From the cell containing the given text, extract its center point as [x, y] coordinate. 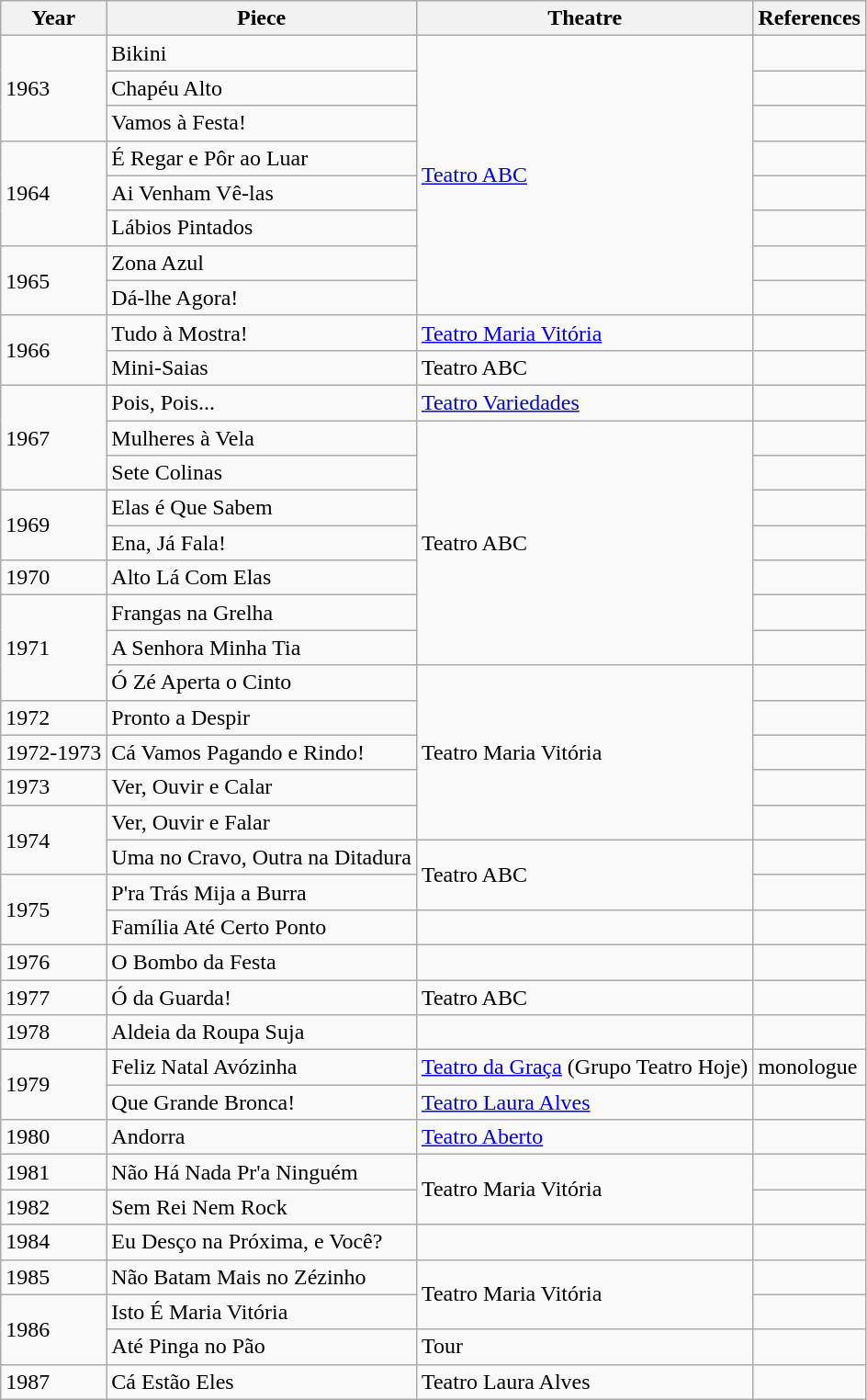
Mini-Saias [262, 367]
Uma no Cravo, Outra na Ditadura [262, 857]
A Senhora Minha Tia [262, 648]
1981 [53, 1172]
P'ra Trás Mija a Burra [262, 892]
1964 [53, 193]
1975 [53, 909]
Zona Azul [262, 263]
Cá Estão Eles [262, 1382]
Que Grande Bronca! [262, 1102]
Família Até Certo Ponto [262, 927]
Eu Desço na Próxima, e Você? [262, 1242]
1982 [53, 1207]
Frangas na Grelha [262, 613]
Lábios Pintados [262, 228]
Ena, Já Fala! [262, 543]
Ó da Guarda! [262, 997]
Ai Venham Vê-las [262, 193]
Feliz Natal Avózinha [262, 1067]
É Regar e Pôr ao Luar [262, 158]
References [810, 18]
Não Batam Mais no Zézinho [262, 1277]
Sem Rei Nem Rock [262, 1207]
Até Pinga no Pão [262, 1347]
Year [53, 18]
Dá-lhe Agora! [262, 298]
1966 [53, 350]
1972 [53, 717]
1978 [53, 1033]
1985 [53, 1277]
Bikini [262, 53]
monologue [810, 1067]
Chapéu Alto [262, 88]
1980 [53, 1137]
Theatre [584, 18]
1974 [53, 840]
1984 [53, 1242]
Teatro da Graça (Grupo Teatro Hoje) [584, 1067]
Vamos à Festa! [262, 123]
1969 [53, 525]
Alto Lá Com Elas [262, 578]
1972-1973 [53, 752]
Teatro Aberto [584, 1137]
1987 [53, 1382]
Pois, Pois... [262, 402]
Tour [584, 1347]
Aldeia da Roupa Suja [262, 1033]
Mulheres à Vela [262, 438]
Ó Zé Aperta o Cinto [262, 683]
1976 [53, 962]
1979 [53, 1085]
Piece [262, 18]
1965 [53, 280]
Elas é Que Sabem [262, 508]
Ver, Ouvir e Falar [262, 822]
1977 [53, 997]
Teatro Variedades [584, 402]
Tudo à Mostra! [262, 333]
Não Há Nada Pr'a Ninguém [262, 1172]
Cá Vamos Pagando e Rindo! [262, 752]
Sete Colinas [262, 473]
1973 [53, 787]
1986 [53, 1329]
1971 [53, 648]
Isto É Maria Vitória [262, 1312]
Ver, Ouvir e Calar [262, 787]
1963 [53, 88]
1967 [53, 437]
1970 [53, 578]
Andorra [262, 1137]
Pronto a Despir [262, 717]
O Bombo da Festa [262, 962]
